Return (x, y) of the center of cell containing provided text 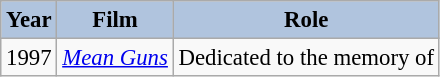
Role (306, 20)
Year (29, 20)
Mean Guns (115, 58)
Dedicated to the memory of (306, 58)
1997 (29, 58)
Film (115, 20)
